Scan for the cell matching the given text and deliver its (x, y) coordinate at center. 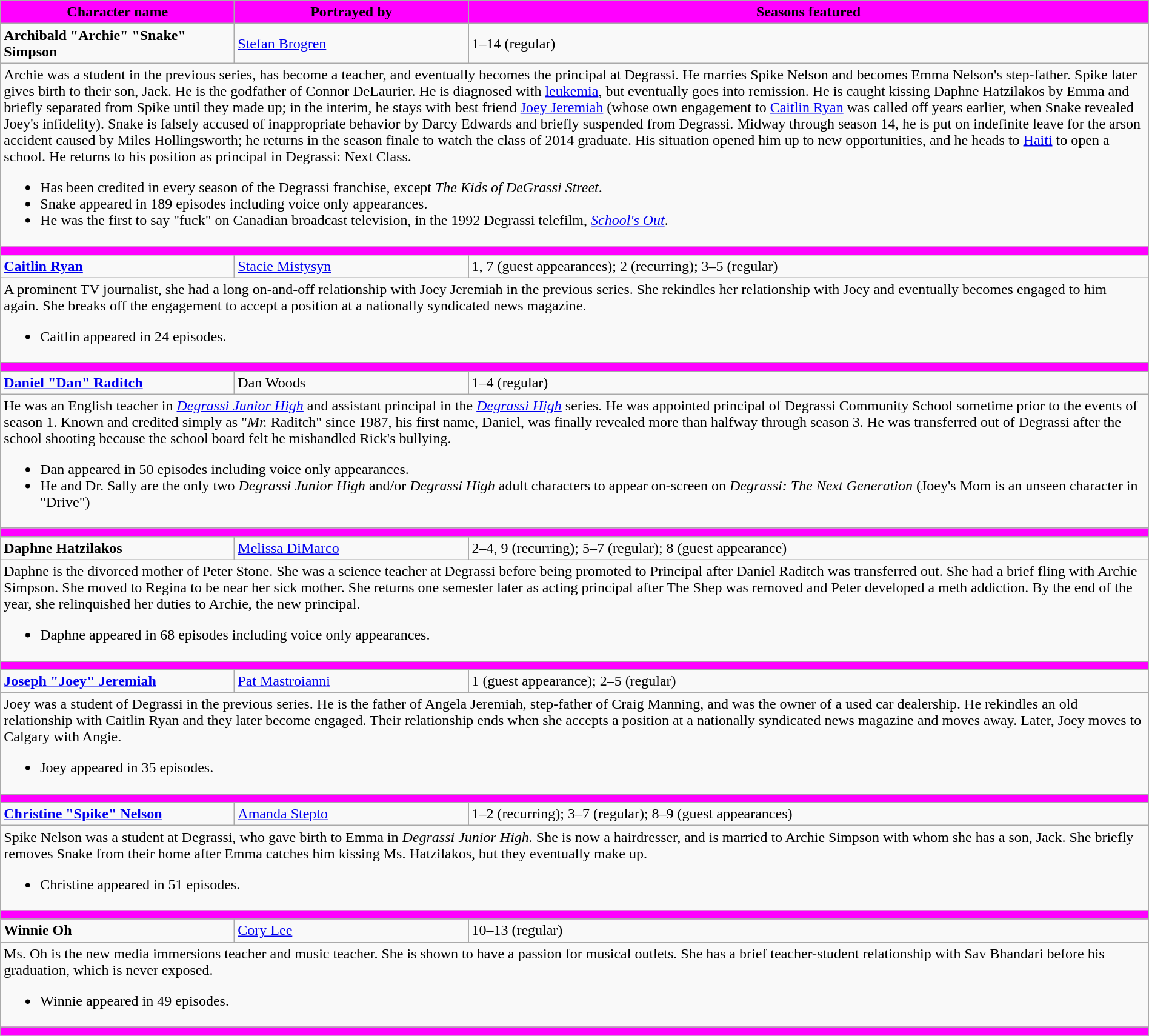
10–13 (regular) (808, 931)
1–14 (regular) (808, 44)
Joseph "Joey" Jeremiah (118, 681)
Pat Mastroianni (351, 681)
Stefan Brogren (351, 44)
Character name (118, 12)
Seasons featured (808, 12)
Stacie Mistysyn (351, 266)
Christine "Spike" Nelson (118, 814)
Amanda Stepto (351, 814)
Portrayed by (351, 12)
2–4, 9 (recurring); 5–7 (regular); 8 (guest appearance) (808, 548)
Daphne Hatzilakos (118, 548)
Melissa DiMarco (351, 548)
Caitlin Ryan (118, 266)
Archibald "Archie" "Snake" Simpson (118, 44)
Winnie Oh (118, 931)
Dan Woods (351, 383)
1 (guest appearance); 2–5 (regular) (808, 681)
1–4 (regular) (808, 383)
1, 7 (guest appearances); 2 (recurring); 3–5 (regular) (808, 266)
Daniel "Dan" Raditch (118, 383)
1–2 (recurring); 3–7 (regular); 8–9 (guest appearances) (808, 814)
Cory Lee (351, 931)
